Determine the (X, Y) coordinate at the center of the cell enclosing the given text.  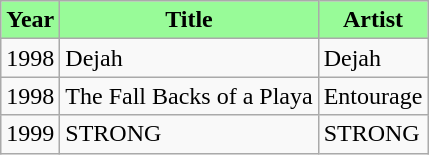
Artist (373, 20)
Title (189, 20)
Entourage (373, 96)
1999 (30, 134)
Year (30, 20)
The Fall Backs of a Playa (189, 96)
